From the cell containing the given text, extract its center point as [X, Y] coordinate. 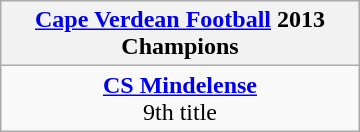
CS Mindelense9th title [180, 98]
Cape Verdean Football 2013Champions [180, 34]
